From the cell containing the given text, extract its center point as [X, Y] coordinate. 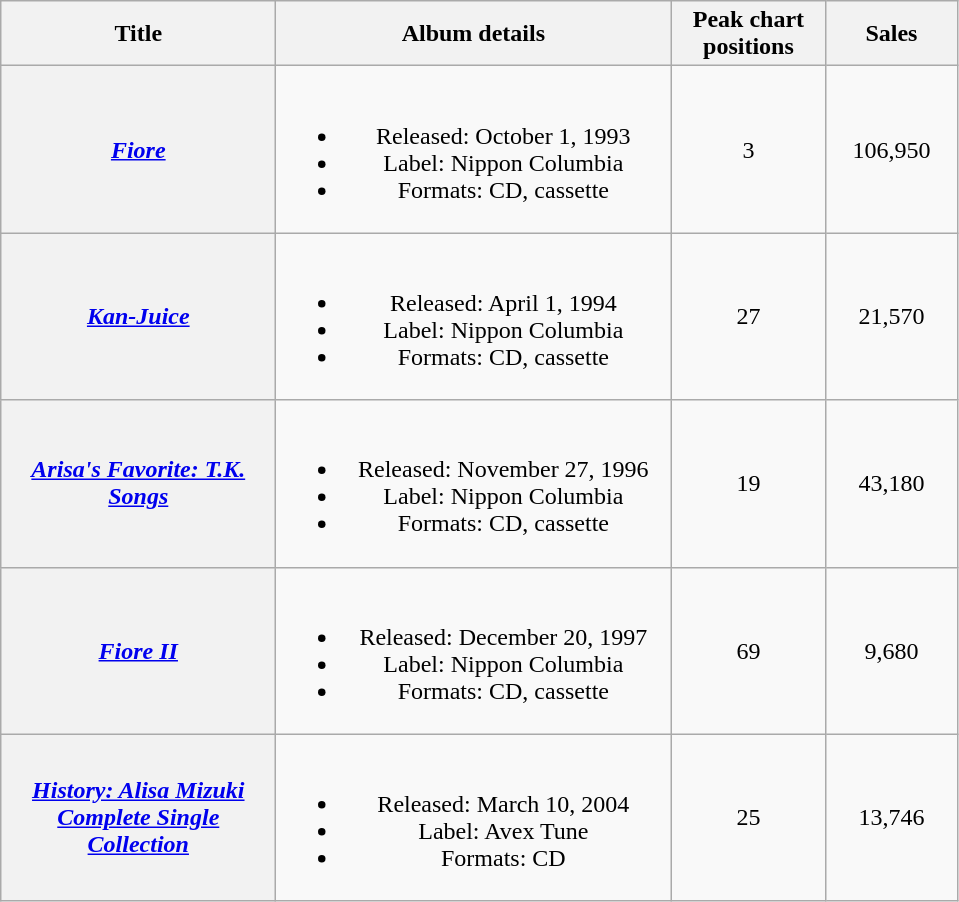
19 [748, 484]
Fiore II [138, 650]
Arisa's Favorite: T.K. Songs [138, 484]
106,950 [892, 150]
Released: October 1, 1993Label: Nippon ColumbiaFormats: CD, cassette [474, 150]
9,680 [892, 650]
Released: March 10, 2004Label: Avex TuneFormats: CD [474, 818]
Album details [474, 34]
Fiore [138, 150]
13,746 [892, 818]
27 [748, 316]
Released: December 20, 1997Label: Nippon ColumbiaFormats: CD, cassette [474, 650]
Title [138, 34]
Kan-Juice [138, 316]
21,570 [892, 316]
Released: November 27, 1996Label: Nippon ColumbiaFormats: CD, cassette [474, 484]
Released: April 1, 1994Label: Nippon ColumbiaFormats: CD, cassette [474, 316]
Peak chart positions [748, 34]
History: Alisa Mizuki Complete Single Collection [138, 818]
Sales [892, 34]
69 [748, 650]
25 [748, 818]
43,180 [892, 484]
3 [748, 150]
